Detect which cell encompasses the target text, then output its [x, y] center coordinate. 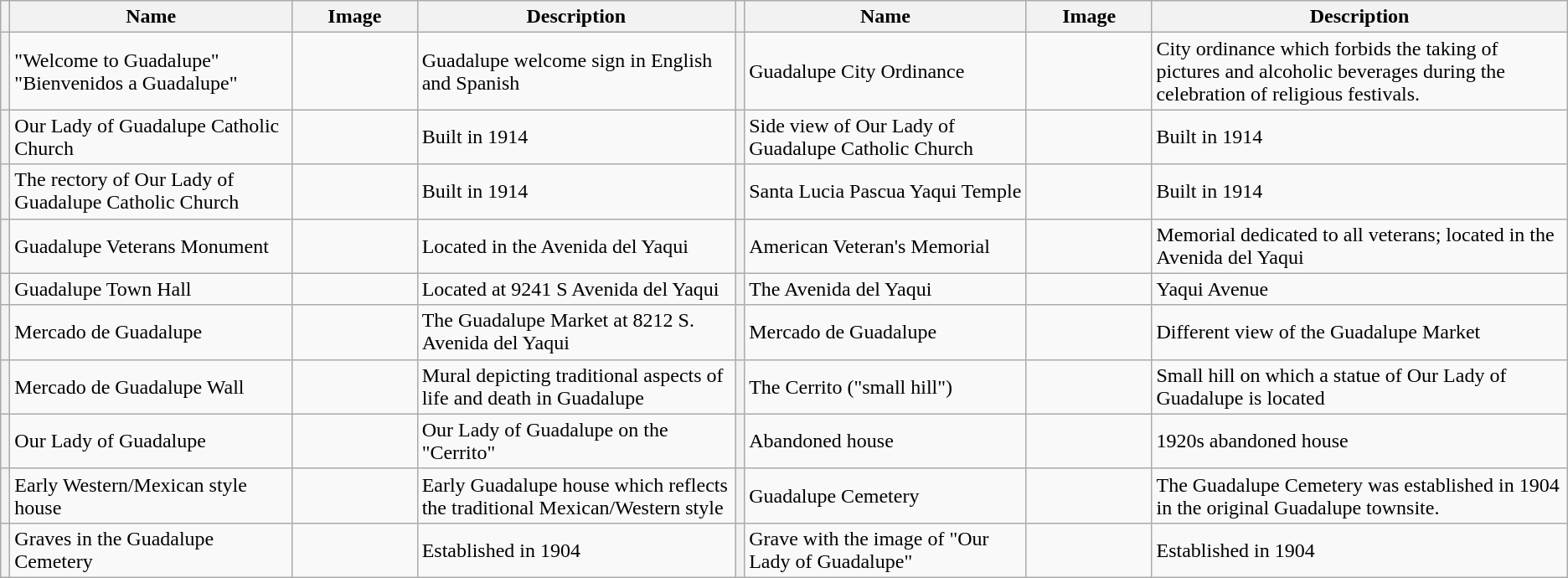
Our Lady of Guadalupe Catholic Church [151, 137]
Early Guadalupe house which reflects the traditional Mexican/Western style [576, 496]
The Guadalupe Cemetery was established in 1904 in the original Guadalupe townsite. [1359, 496]
Guadalupe Veterans Monument [151, 246]
Guadalupe Town Hall [151, 289]
Located in the Avenida del Yaqui [576, 246]
Abandoned house [886, 441]
Mural depicting traditional aspects of life and death in Guadalupe [576, 387]
Santa Lucia Pascua Yaqui Temple [886, 191]
Memorial dedicated to all veterans; located in the Avenida del Yaqui [1359, 246]
Located at 9241 S Avenida del Yaqui [576, 289]
The rectory of Our Lady of Guadalupe Catholic Church [151, 191]
Our Lady of Guadalupe on the "Cerrito" [576, 441]
"Welcome to Guadalupe""Bienvenidos a Guadalupe" [151, 71]
Graves in the Guadalupe Cemetery [151, 550]
1920s abandoned house [1359, 441]
Guadalupe Cemetery [886, 496]
The Avenida del Yaqui [886, 289]
Side view of Our Lady of Guadalupe Catholic Church [886, 137]
Mercado de Guadalupe Wall [151, 387]
American Veteran's Memorial [886, 246]
Different view of the Guadalupe Market [1359, 332]
Guadalupe welcome sign in English and Spanish [576, 71]
Our Lady of Guadalupe [151, 441]
Early Western/Mexican style house [151, 496]
Yaqui Avenue [1359, 289]
Small hill on which a statue of Our Lady of Guadalupe is located [1359, 387]
Guadalupe City Ordinance [886, 71]
Grave with the image of "Our Lady of Guadalupe" [886, 550]
The Guadalupe Market at 8212 S. Avenida del Yaqui [576, 332]
The Cerrito ("small hill") [886, 387]
City ordinance which forbids the taking of pictures and alcoholic beverages during the celebration of religious festivals. [1359, 71]
